Scan for the cell matching the given text and deliver its (x, y) coordinate at center. 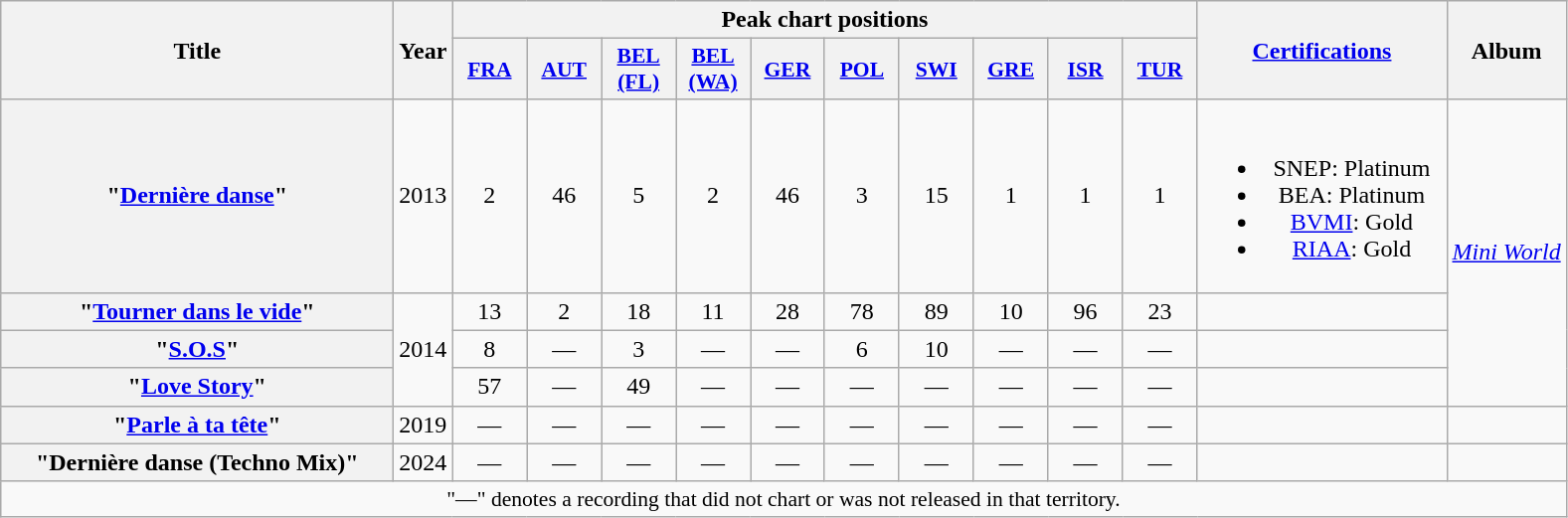
89 (937, 311)
15 (937, 196)
"Parle à ta tête" (197, 425)
POL (861, 70)
Year (424, 50)
Peak chart positions (825, 20)
6 (861, 349)
18 (638, 311)
49 (638, 387)
ISR (1086, 70)
57 (489, 387)
Certifications (1322, 50)
23 (1159, 311)
"Dernière danse (Techno Mix)" (197, 462)
8 (489, 349)
BEL(FL) (638, 70)
2014 (424, 349)
Title (197, 50)
"Love Story" (197, 387)
11 (714, 311)
2024 (424, 462)
TUR (1159, 70)
SNEP: PlatinumBEA: PlatinumBVMI: GoldRIAA: Gold (1322, 196)
"—" denotes a recording that did not chart or was not released in that territory. (784, 499)
"S.O.S" (197, 349)
13 (489, 311)
96 (1086, 311)
GRE (1010, 70)
"Dernière danse" (197, 196)
GER (787, 70)
2019 (424, 425)
FRA (489, 70)
Mini World (1506, 253)
"Tourner dans le vide" (197, 311)
BEL(WA) (714, 70)
2013 (424, 196)
AUT (565, 70)
28 (787, 311)
Album (1506, 50)
SWI (937, 70)
78 (861, 311)
5 (638, 196)
